Locate the cell with the specified text and output its (X, Y) center coordinate. 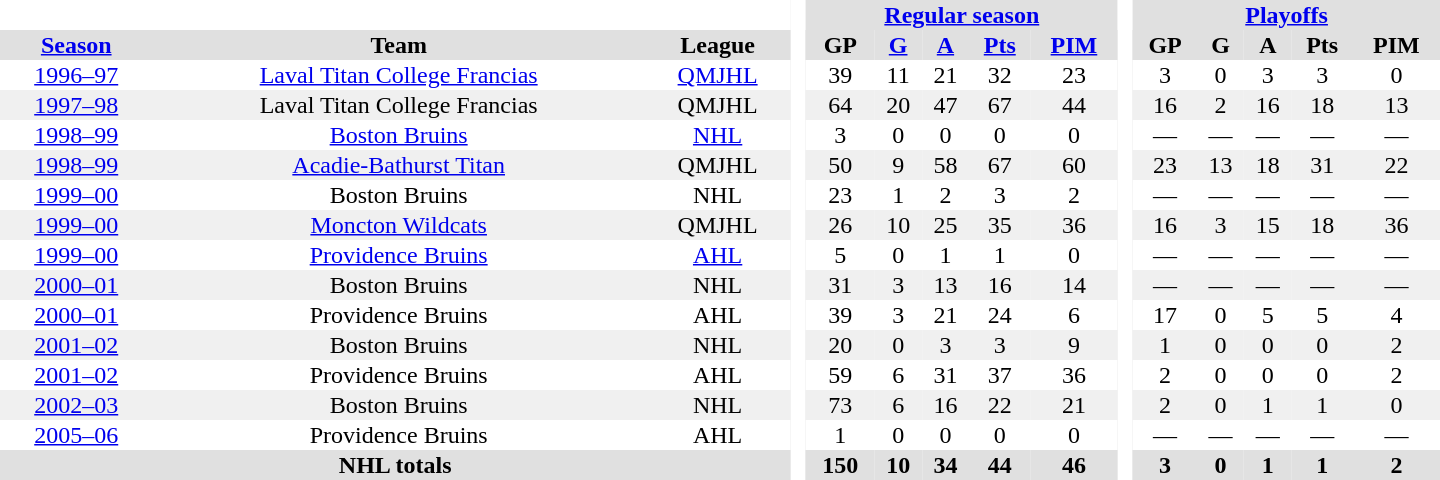
Playoffs (1286, 15)
Season (76, 45)
24 (1000, 315)
11 (898, 75)
47 (946, 105)
150 (840, 465)
1996–97 (76, 75)
46 (1074, 465)
32 (1000, 75)
26 (840, 225)
Team (398, 45)
60 (1074, 165)
25 (946, 225)
50 (840, 165)
73 (840, 405)
35 (1000, 225)
15 (1268, 225)
34 (946, 465)
NHL totals (395, 465)
2005–06 (76, 435)
Regular season (962, 15)
League (718, 45)
Acadie-Bathurst Titan (398, 165)
14 (1074, 285)
17 (1165, 315)
4 (1396, 315)
Moncton Wildcats (398, 225)
1997–98 (76, 105)
59 (840, 375)
64 (840, 105)
37 (1000, 375)
2002–03 (76, 405)
58 (946, 165)
